Search for the cell housing the specified text and yield its (X, Y) center coordinate. 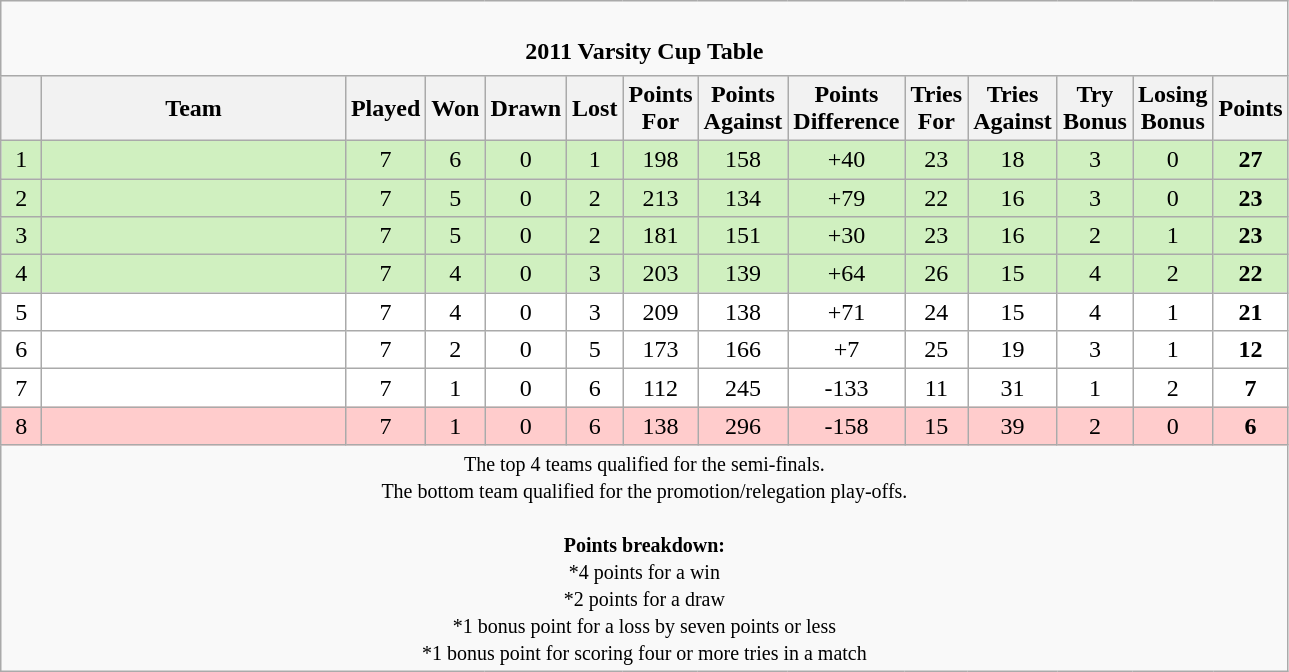
+71 (846, 312)
Won (456, 108)
173 (660, 350)
Tries For (936, 108)
181 (660, 236)
25 (936, 350)
209 (660, 312)
Points For (660, 108)
245 (743, 388)
213 (660, 197)
Tries Against (1013, 108)
-158 (846, 426)
139 (743, 274)
Drawn (526, 108)
31 (1013, 388)
-133 (846, 388)
Team (194, 108)
+7 (846, 350)
Losing Bonus (1172, 108)
296 (743, 426)
12 (1250, 350)
Points (1250, 108)
24 (936, 312)
8 (22, 426)
26 (936, 274)
+30 (846, 236)
19 (1013, 350)
Points Against (743, 108)
+64 (846, 274)
203 (660, 274)
198 (660, 159)
39 (1013, 426)
27 (1250, 159)
Played (385, 108)
Try Bonus (1094, 108)
Lost (595, 108)
158 (743, 159)
21 (1250, 312)
166 (743, 350)
112 (660, 388)
18 (1013, 159)
151 (743, 236)
Points Difference (846, 108)
+79 (846, 197)
+40 (846, 159)
134 (743, 197)
11 (936, 388)
